Determine the [X, Y] coordinate at the center of the cell enclosing the given text.  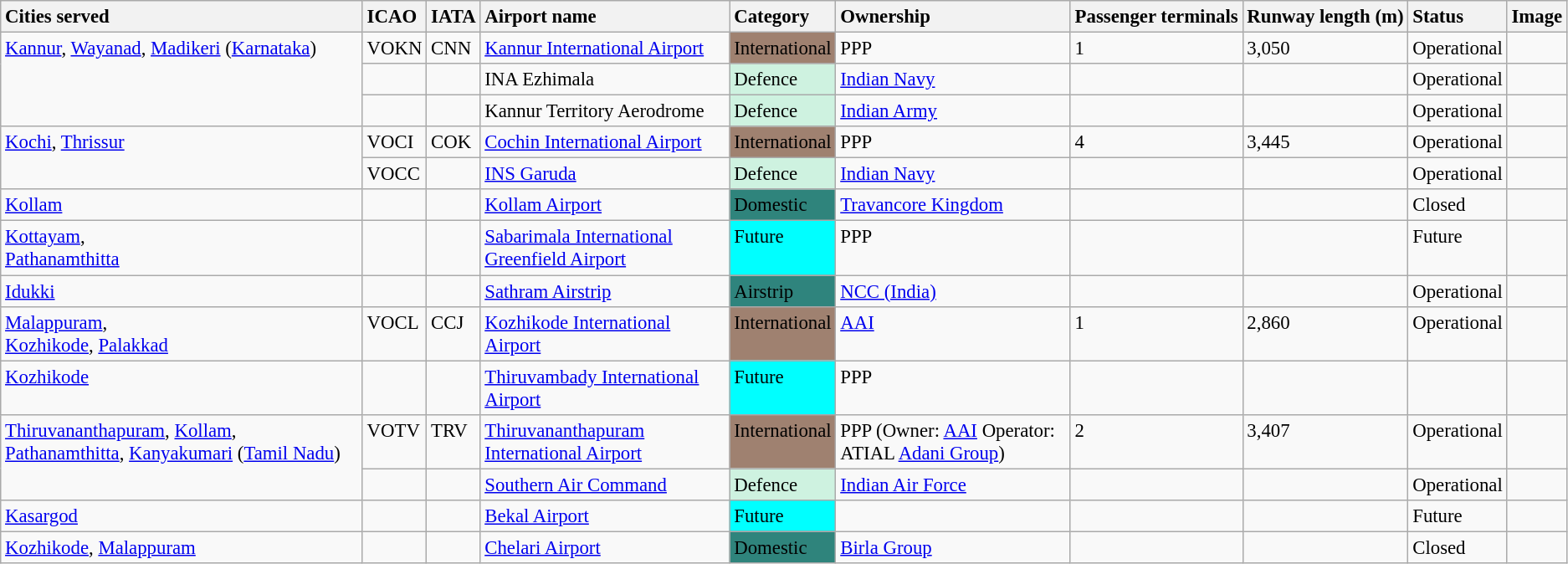
Thiruvambady International Airport [605, 388]
VOCC [394, 174]
Sathram Airstrip [605, 291]
Indian Air Force [953, 485]
Thiruvananthapuram International Airport [605, 442]
Travancore Kingdom [953, 205]
VOTV [394, 442]
Malappuram,Kozhikode, Palakkad [182, 333]
Kochi, Thrissur [182, 157]
Airstrip [783, 291]
Kozhikode, Malappuram [182, 547]
4 [1156, 142]
Cities served [182, 17]
3,050 [1325, 49]
Bekal Airport [605, 516]
Cochin International Airport [605, 142]
Sabarimala International Greenfield Airport [605, 248]
INS Garuda [605, 174]
Image [1536, 17]
ICAO [394, 17]
Kannur International Airport [605, 49]
Category [783, 17]
Passenger terminals [1156, 17]
Status [1458, 17]
IATA [453, 17]
Chelari Airport [605, 547]
VOKN [394, 49]
Kozhikode International Airport [605, 333]
Southern Air Command [605, 485]
Runway length (m) [1325, 17]
2 [1156, 442]
Idukki [182, 291]
3,445 [1325, 142]
Indian Army [953, 111]
Kannur, Wayanad, Madikeri (Karnataka) [182, 80]
Ownership [953, 17]
TRV [453, 442]
COK [453, 142]
Kasargod [182, 516]
2,860 [1325, 333]
Airport name [605, 17]
VOCI [394, 142]
3,407 [1325, 442]
AAI [953, 333]
Thiruvananthapuram, Kollam, Pathanamthitta, Kanyakumari (Tamil Nadu) [182, 457]
Kottayam,Pathanamthitta [182, 248]
Kollam Airport [605, 205]
Kannur Territory Aerodrome [605, 111]
VOCL [394, 333]
Birla Group [953, 547]
NCC (India) [953, 291]
Kozhikode [182, 388]
CNN [453, 49]
CCJ [453, 333]
PPP (Owner: AAI Operator: ATIAL Adani Group) [953, 442]
INA Ezhimala [605, 79]
Kollam [182, 205]
